Locate the cell with the specified text and output its (x, y) center coordinate. 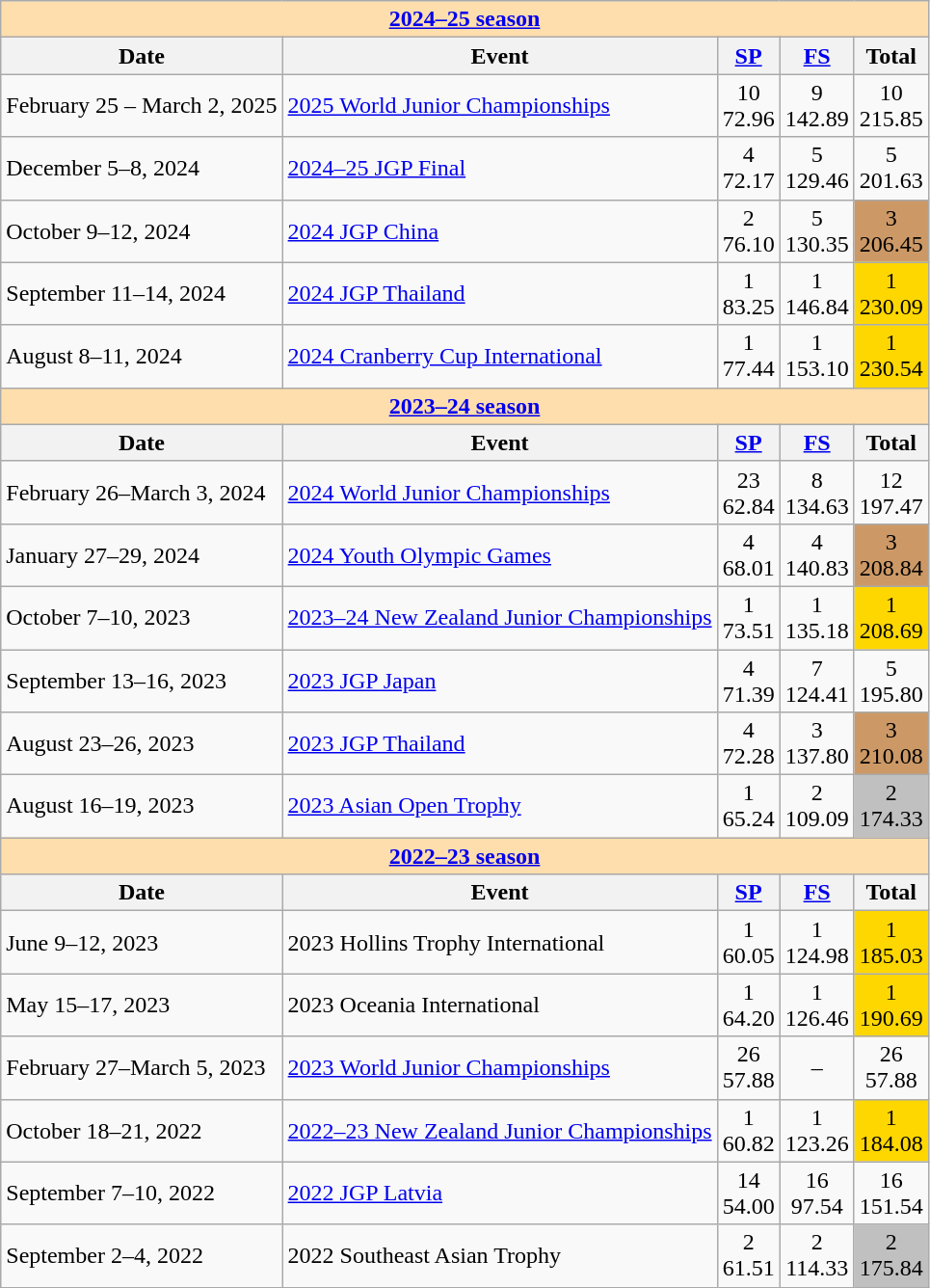
September 13–16, 2023 (142, 681)
February 25 – March 2, 2025 (142, 106)
February 26–March 3, 2024 (142, 492)
2 61.51 (748, 1255)
October 9–12, 2024 (142, 231)
August 16–19, 2023 (142, 806)
January 27–29, 2024 (142, 555)
3 137.80 (817, 744)
2023 Oceania International (499, 1005)
14 54.00 (748, 1194)
2025 World Junior Championships (499, 106)
1 124.98 (817, 943)
2023 JGP Japan (499, 681)
1 185.03 (890, 943)
2 114.33 (817, 1255)
1 184.08 (890, 1130)
1 146.84 (817, 293)
1 230.54 (890, 357)
February 27–March 5, 2023 (142, 1068)
December 5–8, 2024 (142, 168)
1 60.82 (748, 1130)
16 97.54 (817, 1194)
10 215.85 (890, 106)
2 76.10 (748, 231)
1 126.46 (817, 1005)
5 130.35 (817, 231)
2023 Asian Open Trophy (499, 806)
1 73.51 (748, 617)
4 140.83 (817, 555)
1 208.69 (890, 617)
2023 World Junior Championships (499, 1068)
7 124.41 (817, 681)
1 190.69 (890, 1005)
2024 JGP Thailand (499, 293)
2024–25 season (465, 19)
August 8–11, 2024 (142, 357)
2023–24 season (465, 406)
2022–23 season (465, 856)
9 142.89 (817, 106)
May 15–17, 2023 (142, 1005)
5 201.63 (890, 168)
2023 JGP Thailand (499, 744)
2 175.84 (890, 1255)
2022 Southeast Asian Trophy (499, 1255)
5 129.46 (817, 168)
1 123.26 (817, 1130)
4 72.17 (748, 168)
2024–25 JGP Final (499, 168)
2022 JGP Latvia (499, 1194)
1 153.10 (817, 357)
16 151.54 (890, 1194)
September 11–14, 2024 (142, 293)
1 64.20 (748, 1005)
September 2–4, 2022 (142, 1255)
3 206.45 (890, 231)
2024 World Junior Championships (499, 492)
– (817, 1068)
5 195.80 (890, 681)
2023 Hollins Trophy International (499, 943)
1 77.44 (748, 357)
October 7–10, 2023 (142, 617)
3 210.08 (890, 744)
September 7–10, 2022 (142, 1194)
4 71.39 (748, 681)
2024 JGP China (499, 231)
4 72.28 (748, 744)
2024 Youth Olympic Games (499, 555)
2 109.09 (817, 806)
1 135.18 (817, 617)
June 9–12, 2023 (142, 943)
1 65.24 (748, 806)
12 197.47 (890, 492)
10 72.96 (748, 106)
23 62.84 (748, 492)
2 174.33 (890, 806)
4 68.01 (748, 555)
1 230.09 (890, 293)
3 208.84 (890, 555)
8 134.63 (817, 492)
2023–24 New Zealand Junior Championships (499, 617)
2024 Cranberry Cup International (499, 357)
2022–23 New Zealand Junior Championships (499, 1130)
1 83.25 (748, 293)
August 23–26, 2023 (142, 744)
1 60.05 (748, 943)
October 18–21, 2022 (142, 1130)
